Search for the cell housing the specified text and yield its (X, Y) center coordinate. 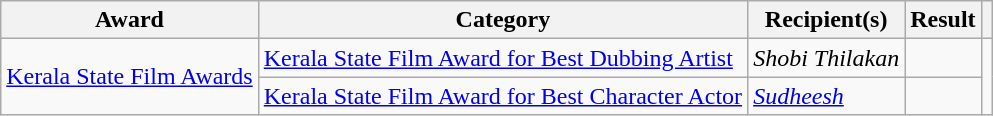
Category (502, 20)
Kerala State Film Award for Best Dubbing Artist (502, 58)
Recipient(s) (826, 20)
Kerala State Film Award for Best Character Actor (502, 96)
Sudheesh (826, 96)
Award (130, 20)
Kerala State Film Awards (130, 77)
Shobi Thilakan (826, 58)
Result (943, 20)
